Detect which cell encompasses the target text, then output its (X, Y) center coordinate. 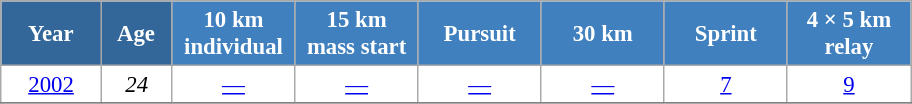
Year (52, 34)
10 km individual (234, 34)
2002 (52, 85)
30 km (602, 34)
Sprint (726, 34)
24 (136, 85)
Pursuit (480, 34)
4 × 5 km relay (848, 34)
9 (848, 85)
7 (726, 85)
15 km mass start (356, 34)
Age (136, 34)
